Output the (x, y) coordinate of the center of the cell containing the given text.  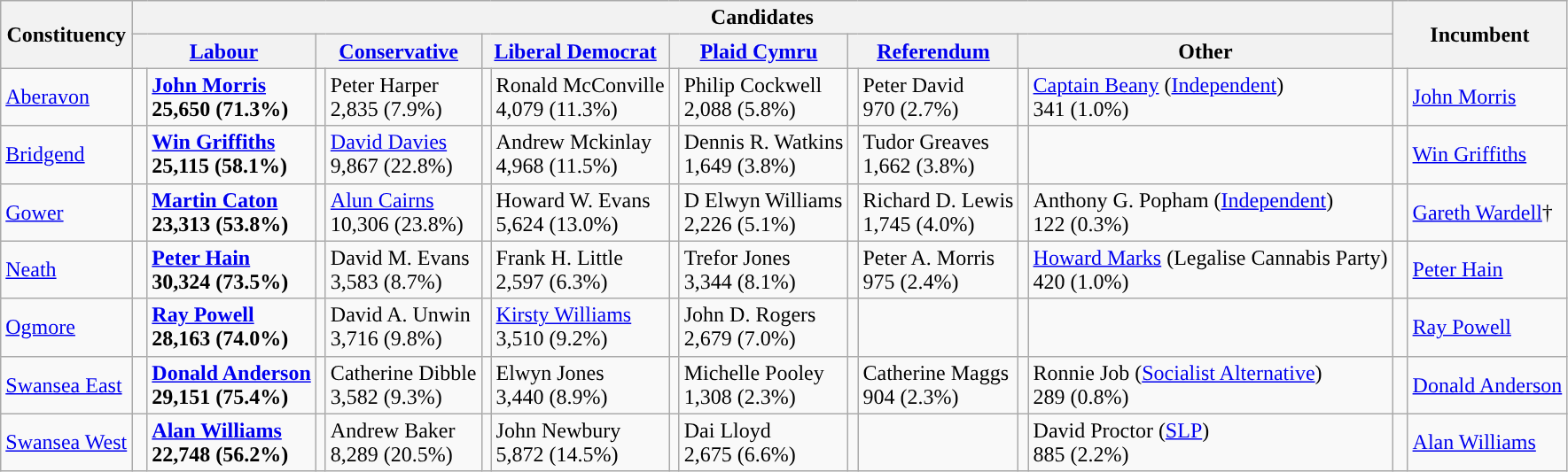
Howard W. Evans5,624 (13.0%) (580, 213)
Incumbent (1480, 35)
Elwyn Jones3,440 (8.9%) (580, 384)
David Davies9,867 (22.8%) (403, 154)
Alan Williams22,748 (56.2%) (231, 443)
Trefor Jones3,344 (8.1%) (764, 269)
John Morris25,650 (71.3%) (231, 97)
Tudor Greaves1,662 (3.8%) (938, 154)
Catherine Dibble3,582 (9.3%) (403, 384)
Conservative (399, 51)
John Morris (1487, 97)
David Proctor (SLP)885 (2.2%) (1211, 443)
Peter David970 (2.7%) (938, 97)
Win Griffiths25,115 (58.1%) (231, 154)
David A. Unwin3,716 (9.8%) (403, 328)
David M. Evans3,583 (8.7%) (403, 269)
Philip Cockwell2,088 (5.8%) (764, 97)
Peter Hain (1487, 269)
Referendum (933, 51)
Dennis R. Watkins1,649 (3.8%) (764, 154)
Labour (224, 51)
Frank H. Little2,597 (6.3%) (580, 269)
Andrew Mckinlay4,968 (11.5%) (580, 154)
Michelle Pooley1,308 (2.3%) (764, 384)
Catherine Maggs904 (2.3%) (938, 384)
Gower (66, 213)
Swansea East (66, 384)
Donald Anderson (1487, 384)
Ray Powell28,163 (74.0%) (231, 328)
Richard D. Lewis1,745 (4.0%) (938, 213)
Anthony G. Popham (Independent)122 (0.3%) (1211, 213)
John Newbury5,872 (14.5%) (580, 443)
Gareth Wardell† (1487, 213)
Ogmore (66, 328)
Martin Caton23,313 (53.8%) (231, 213)
Ronnie Job (Socialist Alternative)289 (0.8%) (1211, 384)
Donald Anderson29,151 (75.4%) (231, 384)
Plaid Cymru (759, 51)
Other (1205, 51)
Dai Lloyd2,675 (6.6%) (764, 443)
Ronald McConville4,079 (11.3%) (580, 97)
Candidates (762, 18)
Andrew Baker8,289 (20.5%) (403, 443)
Captain Beany (Independent)341 (1.0%) (1211, 97)
Kirsty Williams3,510 (9.2%) (580, 328)
Win Griffiths (1487, 154)
Neath (66, 269)
Peter A. Morris975 (2.4%) (938, 269)
Swansea West (66, 443)
Bridgend (66, 154)
Ray Powell (1487, 328)
Alan Williams (1487, 443)
Howard Marks (Legalise Cannabis Party)420 (1.0%) (1211, 269)
Aberavon (66, 97)
Liberal Democrat (575, 51)
D Elwyn Williams2,226 (5.1%) (764, 213)
John D. Rogers2,679 (7.0%) (764, 328)
Peter Hain30,324 (73.5%) (231, 269)
Constituency (66, 35)
Alun Cairns10,306 (23.8%) (403, 213)
Peter Harper2,835 (7.9%) (403, 97)
